Find where the given text appears and provide that cell's center as [X, Y] coordinate. 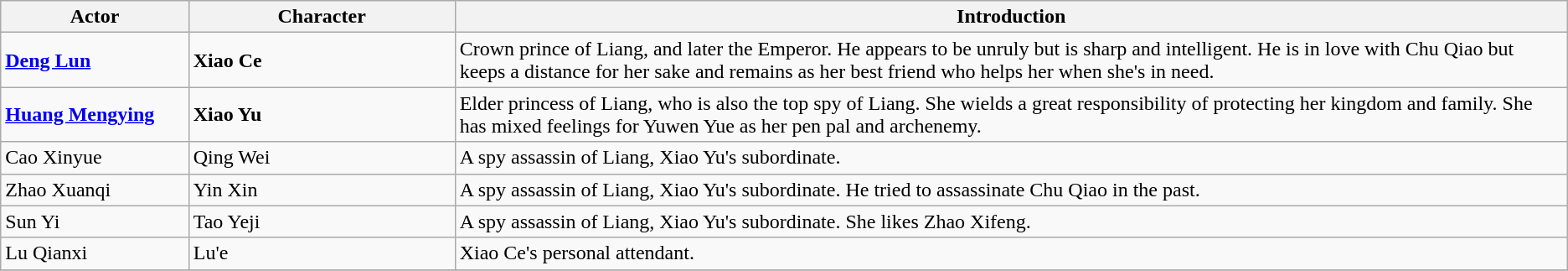
Tao Yeji [322, 221]
Yin Xin [322, 190]
Cao Xinyue [95, 158]
A spy assassin of Liang, Xiao Yu's subordinate. He tried to assassinate Chu Qiao in the past. [1011, 190]
Xiao Yu [322, 114]
A spy assassin of Liang, Xiao Yu's subordinate. She likes Zhao Xifeng. [1011, 221]
Actor [95, 17]
Lu Qianxi [95, 253]
Zhao Xuanqi [95, 190]
Character [322, 17]
Lu'e [322, 253]
Xiao Ce [322, 60]
Xiao Ce's personal attendant. [1011, 253]
Huang Mengying [95, 114]
A spy assassin of Liang, Xiao Yu's subordinate. [1011, 158]
Introduction [1011, 17]
Deng Lun [95, 60]
Qing Wei [322, 158]
Sun Yi [95, 221]
